Scan for the cell matching the given text and deliver its [x, y] coordinate at center. 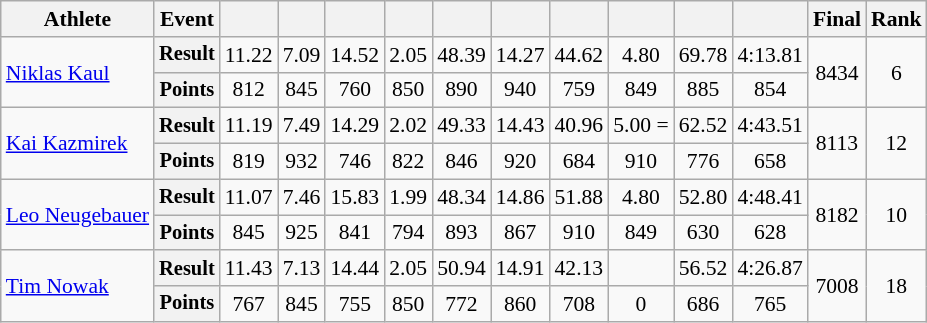
932 [302, 162]
940 [520, 90]
Leo Neugebauer [78, 214]
7.49 [302, 126]
51.88 [580, 197]
890 [462, 90]
Tim Nowak [78, 286]
0 [640, 304]
846 [462, 162]
14.52 [354, 55]
812 [249, 90]
52.80 [704, 197]
50.94 [462, 269]
Niklas Kaul [78, 72]
15.83 [354, 197]
11.22 [249, 55]
794 [408, 233]
759 [580, 90]
Rank [896, 19]
755 [354, 304]
7.46 [302, 197]
Kai Kazmirek [78, 144]
4:43.51 [770, 126]
765 [770, 304]
760 [354, 90]
48.39 [462, 55]
62.52 [704, 126]
Event [187, 19]
8113 [837, 144]
14.44 [354, 269]
4:48.41 [770, 197]
746 [354, 162]
7.09 [302, 55]
Athlete [78, 19]
69.78 [704, 55]
Final [837, 19]
885 [704, 90]
708 [580, 304]
14.43 [520, 126]
772 [462, 304]
5.00 = [640, 126]
776 [704, 162]
12 [896, 144]
10 [896, 214]
867 [520, 233]
42.13 [580, 269]
49.33 [462, 126]
860 [520, 304]
56.52 [704, 269]
11.19 [249, 126]
1.99 [408, 197]
6 [896, 72]
18 [896, 286]
40.96 [580, 126]
2.02 [408, 126]
8182 [837, 214]
4:26.87 [770, 269]
767 [249, 304]
819 [249, 162]
684 [580, 162]
11.43 [249, 269]
48.34 [462, 197]
14.27 [520, 55]
7008 [837, 286]
893 [462, 233]
11.07 [249, 197]
822 [408, 162]
14.29 [354, 126]
4:13.81 [770, 55]
854 [770, 90]
841 [354, 233]
658 [770, 162]
14.91 [520, 269]
44.62 [580, 55]
7.13 [302, 269]
920 [520, 162]
630 [704, 233]
8434 [837, 72]
925 [302, 233]
686 [704, 304]
14.86 [520, 197]
628 [770, 233]
